Detect which cell encompasses the target text, then output its [x, y] center coordinate. 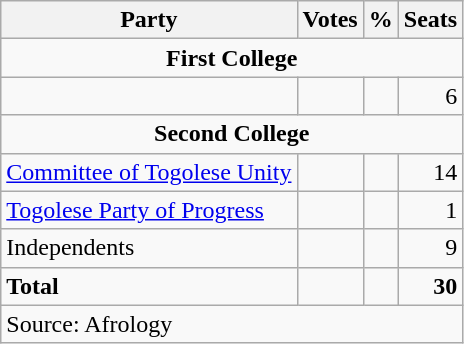
% [380, 20]
1 [430, 210]
Total [149, 286]
9 [430, 248]
Committee of Togolese Unity [149, 172]
6 [430, 96]
Second College [232, 134]
14 [430, 172]
Party [149, 20]
Votes [330, 20]
Togolese Party of Progress [149, 210]
First College [232, 58]
Seats [430, 20]
30 [430, 286]
Independents [149, 248]
Source: Afrology [232, 324]
